From the cell containing the given text, extract its center point as (x, y) coordinate. 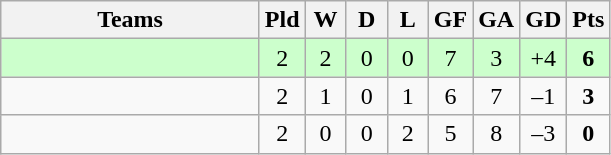
Teams (130, 20)
W (326, 20)
8 (496, 134)
Pld (282, 20)
D (366, 20)
+4 (544, 58)
5 (450, 134)
GF (450, 20)
L (408, 20)
GD (544, 20)
–1 (544, 96)
Pts (588, 20)
GA (496, 20)
–3 (544, 134)
